Capture the cell that displays the provided text and extract its [X, Y] central coordinate. 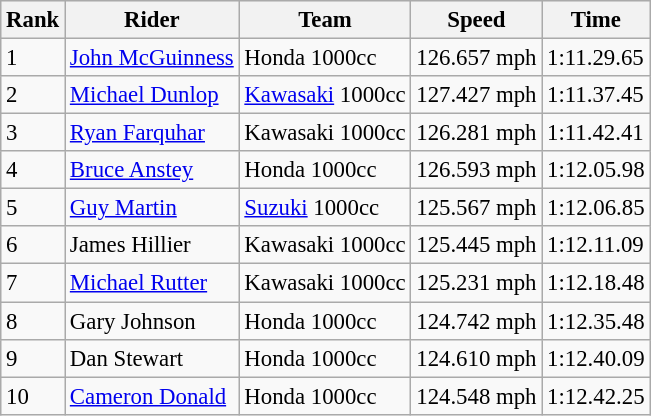
124.610 mph [476, 358]
125.445 mph [476, 245]
9 [33, 358]
Speed [476, 20]
James Hillier [152, 245]
Rank [33, 20]
Cameron Donald [152, 396]
John McGuinness [152, 58]
1:12.05.98 [596, 170]
1:12.35.48 [596, 321]
1:12.06.85 [596, 208]
Guy Martin [152, 208]
125.567 mph [476, 208]
Time [596, 20]
126.593 mph [476, 170]
1:11.29.65 [596, 58]
Team [325, 20]
10 [33, 396]
124.548 mph [476, 396]
Michael Dunlop [152, 95]
7 [33, 283]
1:11.42.41 [596, 133]
1:12.11.09 [596, 245]
Rider [152, 20]
1:11.37.45 [596, 95]
126.657 mph [476, 58]
Suzuki 1000cc [325, 208]
5 [33, 208]
6 [33, 245]
Bruce Anstey [152, 170]
Michael Rutter [152, 283]
1:12.40.09 [596, 358]
8 [33, 321]
Ryan Farquhar [152, 133]
3 [33, 133]
Dan Stewart [152, 358]
4 [33, 170]
124.742 mph [476, 321]
1:12.42.25 [596, 396]
2 [33, 95]
125.231 mph [476, 283]
127.427 mph [476, 95]
1:12.18.48 [596, 283]
1 [33, 58]
126.281 mph [476, 133]
Gary Johnson [152, 321]
